Return (x, y) of the center of cell containing provided text 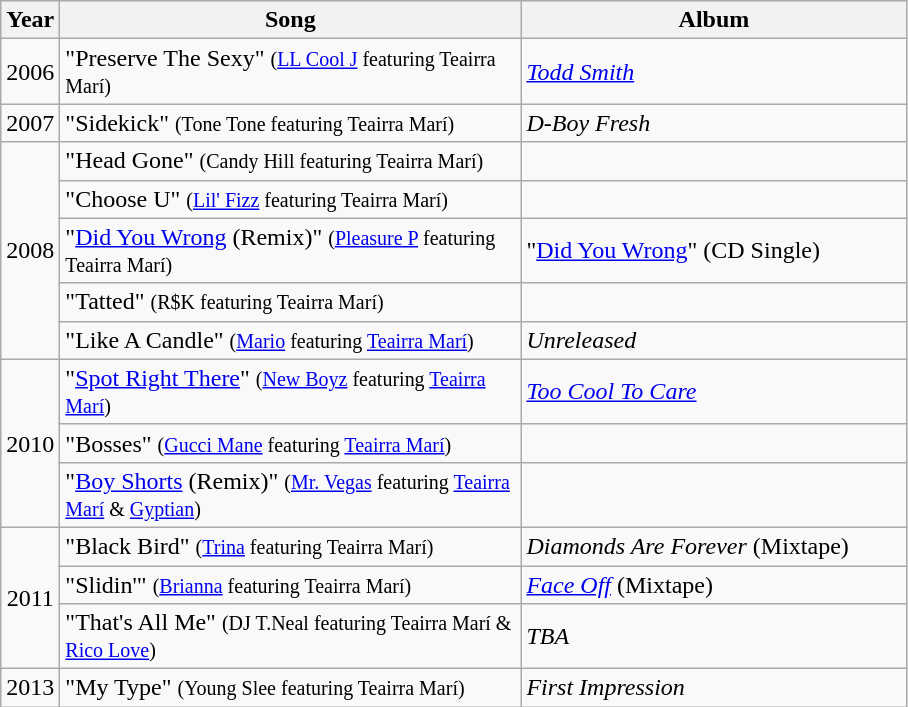
"Black Bird" (Trina featuring Teairra Marí) (290, 546)
"That's All Me" (DJ T.Neal featuring Teairra Marí & Rico Love) (290, 636)
"Preserve The Sexy" (LL Cool J featuring Teairra Marí) (290, 72)
"Bosses" (Gucci Mane featuring Teairra Marí) (290, 443)
Todd Smith (714, 72)
Song (290, 20)
"Tatted" (R$K featuring Teairra Marí) (290, 302)
2008 (30, 250)
2007 (30, 123)
"Like A Candle" (Mario featuring Teairra Marí) (290, 340)
Unreleased (714, 340)
First Impression (714, 688)
"Head Gone" (Candy Hill featuring Teairra Marí) (290, 161)
"Did You Wrong (Remix)" (Pleasure P featuring Teairra Marí) (290, 250)
2013 (30, 688)
"Did You Wrong" (CD Single) (714, 250)
2006 (30, 72)
"Sidekick" (Tone Tone featuring Teairra Marí) (290, 123)
Too Cool To Care (714, 392)
"Spot Right There" (New Boyz featuring Teairra Marí) (290, 392)
2010 (30, 443)
Album (714, 20)
Year (30, 20)
D-Boy Fresh (714, 123)
2011 (30, 598)
Diamonds Are Forever (Mixtape) (714, 546)
TBA (714, 636)
"Slidin'" (Brianna featuring Teairra Marí) (290, 585)
"Choose U" (Lil' Fizz featuring Teairra Marí) (290, 199)
"My Type" (Young Slee featuring Teairra Marí) (290, 688)
"Boy Shorts (Remix)" (Mr. Vegas featuring Teairra Marí & Gyptian) (290, 494)
Face Off (Mixtape) (714, 585)
